Detect which cell encompasses the target text, then output its [X, Y] center coordinate. 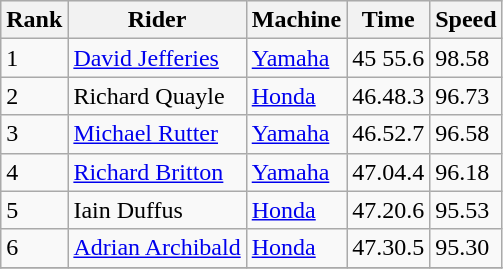
Michael Rutter [157, 134]
95.53 [466, 210]
46.48.3 [388, 96]
46.52.7 [388, 134]
45 55.6 [388, 58]
Rider [157, 20]
Time [388, 20]
Speed [466, 20]
6 [34, 248]
3 [34, 134]
Richard Britton [157, 172]
Machine [296, 20]
Richard Quayle [157, 96]
95.30 [466, 248]
96.18 [466, 172]
1 [34, 58]
98.58 [466, 58]
Iain Duffus [157, 210]
5 [34, 210]
4 [34, 172]
David Jefferies [157, 58]
47.30.5 [388, 248]
47.04.4 [388, 172]
96.58 [466, 134]
Adrian Archibald [157, 248]
2 [34, 96]
Rank [34, 20]
47.20.6 [388, 210]
96.73 [466, 96]
